Output the (X, Y) coordinate of the center of the cell containing the given text.  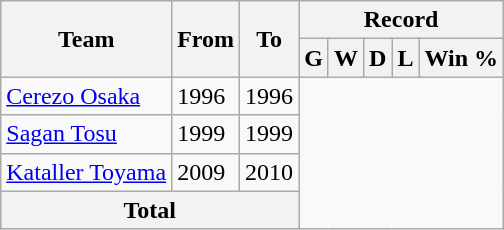
Sagan Tosu (86, 134)
W (346, 58)
Kataller Toyama (86, 172)
Win % (462, 58)
2010 (270, 172)
2009 (206, 172)
G (314, 58)
Team (86, 39)
L (406, 58)
Cerezo Osaka (86, 96)
From (206, 39)
Total (150, 210)
D (377, 58)
Record (402, 20)
To (270, 39)
